Provide the [x, y] coordinate of the cell's center where the given text is located.  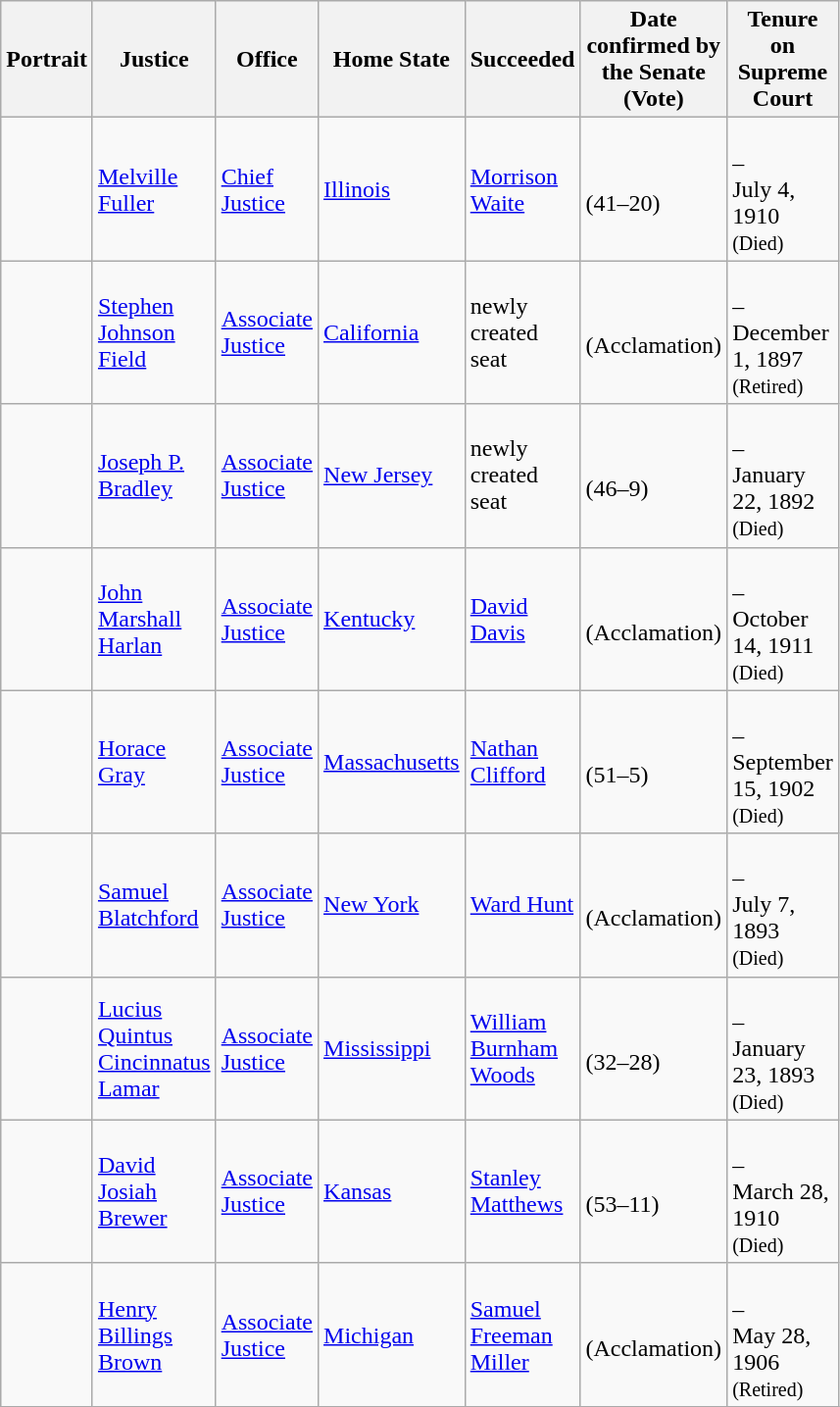
Justice [154, 59]
Kentucky [392, 619]
Horace Gray [154, 762]
Kansas [392, 1191]
–September 15, 1902(Died) [783, 762]
Chief Justice [267, 189]
Stanley Matthews [522, 1191]
Succeeded [522, 59]
(46–9) [654, 476]
New York [392, 905]
(32–28) [654, 1048]
–March 28, 1910(Died) [783, 1191]
Massachusetts [392, 762]
Home State [392, 59]
(41–20) [654, 189]
Ward Hunt [522, 905]
Lucius Quintus Cincinnatus Lamar [154, 1048]
Nathan Clifford [522, 762]
(53–11) [654, 1191]
Portrait [47, 59]
California [392, 332]
David Davis [522, 619]
–July 4, 1910(Died) [783, 189]
Office [267, 59]
William Burnham Woods [522, 1048]
Tenure on Supreme Court [783, 59]
–January 23, 1893(Died) [783, 1048]
–December 1, 1897(Retired) [783, 332]
Samuel Blatchford [154, 905]
Samuel Freeman Miller [522, 1334]
New Jersey [392, 476]
Henry Billings Brown [154, 1334]
Michigan [392, 1334]
Melville Fuller [154, 189]
Stephen Johnson Field [154, 332]
Mississippi [392, 1048]
Illinois [392, 189]
–October 14, 1911(Died) [783, 619]
Date confirmed by the Senate(Vote) [654, 59]
–May 28, 1906(Retired) [783, 1334]
John Marshall Harlan [154, 619]
(51–5) [654, 762]
–January 22, 1892(Died) [783, 476]
Morrison Waite [522, 189]
Joseph P. Bradley [154, 476]
David Josiah Brewer [154, 1191]
–July 7, 1893(Died) [783, 905]
